Scan for the cell matching the given text and deliver its [X, Y] coordinate at center. 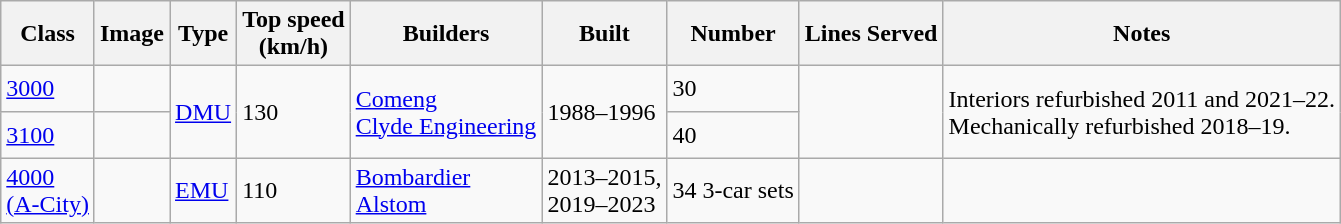
34 3-car sets [733, 190]
Number [733, 34]
DMU [204, 112]
3100 [48, 135]
2013–2015,2019–2023 [604, 190]
130 [294, 112]
Built [604, 34]
EMU [204, 190]
30 [733, 89]
Image [132, 34]
Builders [446, 34]
Lines Served [871, 34]
ComengClyde Engineering [446, 112]
4000(A-City) [48, 190]
Type [204, 34]
Interiors refurbished 2011 and 2021–22.Mechanically refurbished 2018–19. [1142, 112]
3000 [48, 89]
Class [48, 34]
Notes [1142, 34]
40 [733, 135]
110 [294, 190]
1988–1996 [604, 112]
Top speed(km/h) [294, 34]
BombardierAlstom [446, 190]
